Determine the (X, Y) coordinate at the center of the cell enclosing the given text.  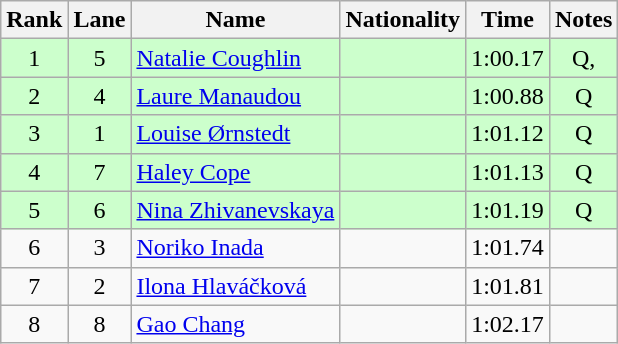
Louise Ørnstedt (236, 134)
Notes (583, 20)
Nationality (403, 20)
Q, (583, 58)
1:01.19 (508, 210)
Lane (100, 20)
Ilona Hlaváčková (236, 286)
Natalie Coughlin (236, 58)
Name (236, 20)
Laure Manaudou (236, 96)
1:01.12 (508, 134)
1:02.17 (508, 324)
Rank (34, 20)
1:00.88 (508, 96)
1:01.74 (508, 248)
1:00.17 (508, 58)
Time (508, 20)
1:01.13 (508, 172)
Nina Zhivanevskaya (236, 210)
Gao Chang (236, 324)
1:01.81 (508, 286)
Haley Cope (236, 172)
Noriko Inada (236, 248)
